Identify which cell holds the provided text, then report its [x, y] central coordinate. 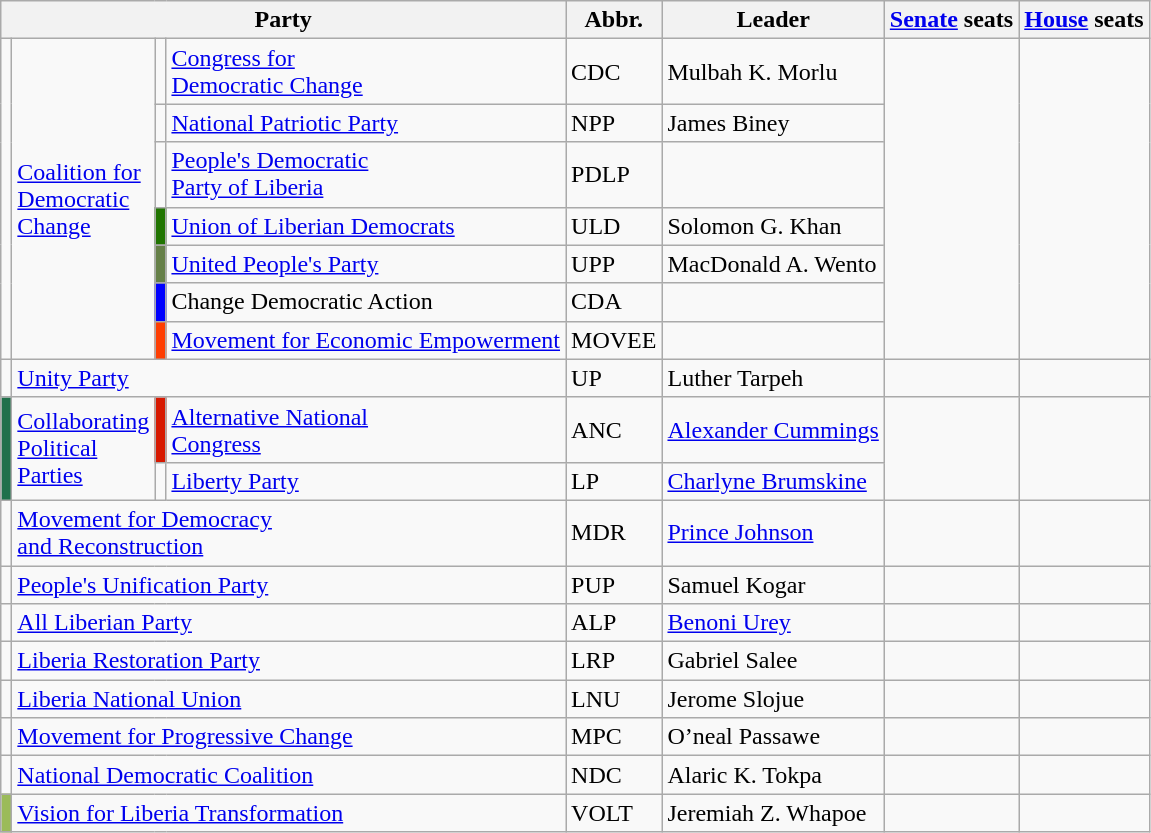
ULD [614, 226]
PDLP [614, 174]
Jeremiah Z. Whapoe [773, 813]
Vision for Liberia Transformation [289, 813]
Change Democratic Action [366, 302]
CollaboratingPoliticalParties [84, 448]
ANC [614, 430]
LNU [614, 699]
CDA [614, 302]
James Biney [773, 123]
Benoni Urey [773, 623]
Liberia National Union [289, 699]
Charlyne Brumskine [773, 481]
LP [614, 481]
House seats [1084, 20]
Jerome Slojue [773, 699]
VOLT [614, 813]
National Democratic Coalition [289, 775]
United People's Party [366, 264]
Luther Tarpeh [773, 378]
Unity Party [289, 378]
Liberia Restoration Party [289, 661]
UPP [614, 264]
Alaric K. Tokpa [773, 775]
People's Unification Party [289, 585]
Movement for Democracyand Reconstruction [289, 532]
All Liberian Party [289, 623]
PUP [614, 585]
Liberty Party [366, 481]
MOVEE [614, 340]
Movement for Economic Empowerment [366, 340]
Senate seats [951, 20]
Alternative NationalCongress [366, 430]
Union of Liberian Democrats [366, 226]
MDR [614, 532]
LRP [614, 661]
UP [614, 378]
National Patriotic Party [366, 123]
Coalition forDemocraticChange [84, 199]
Mulbah K. Morlu [773, 72]
Gabriel Salee [773, 661]
Congress forDemocratic Change [366, 72]
O’neal Passawe [773, 737]
Leader [773, 20]
ALP [614, 623]
Abbr. [614, 20]
Prince Johnson [773, 532]
Movement for Progressive Change [289, 737]
People's DemocraticParty of Liberia [366, 174]
NPP [614, 123]
MPC [614, 737]
CDC [614, 72]
MacDonald A. Wento [773, 264]
Solomon G. Khan [773, 226]
Samuel Kogar [773, 585]
Alexander Cummings [773, 430]
NDC [614, 775]
Party [284, 20]
